Return the (X, Y) coordinate for the center point of the cell that contains the specified text.  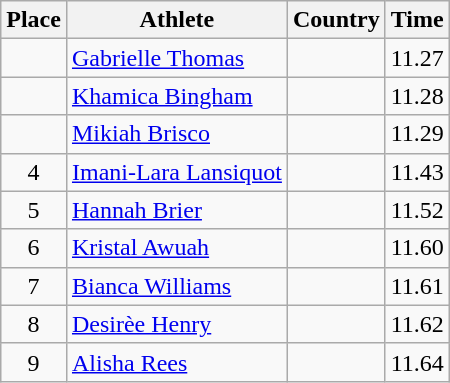
4 (34, 172)
Country (336, 20)
Khamica Bingham (176, 96)
Athlete (176, 20)
11.43 (417, 172)
9 (34, 362)
Alisha Rees (176, 362)
11.62 (417, 324)
Imani-Lara Lansiquot (176, 172)
Hannah Brier (176, 210)
Gabrielle Thomas (176, 58)
Place (34, 20)
5 (34, 210)
11.60 (417, 248)
7 (34, 286)
11.61 (417, 286)
Time (417, 20)
11.27 (417, 58)
6 (34, 248)
11.29 (417, 134)
11.52 (417, 210)
8 (34, 324)
Mikiah Brisco (176, 134)
11.64 (417, 362)
11.28 (417, 96)
Bianca Williams (176, 286)
Kristal Awuah (176, 248)
Desirèe Henry (176, 324)
